Provide the (x, y) coordinate of the cell's center where the given text is located.  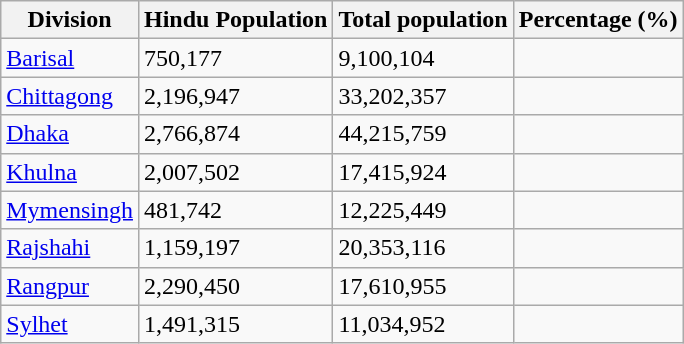
9,100,104 (423, 58)
11,034,952 (423, 324)
Hindu Population (235, 20)
750,177 (235, 58)
Total population (423, 20)
44,215,759 (423, 134)
20,353,116 (423, 248)
2,766,874 (235, 134)
Barisal (70, 58)
17,415,924 (423, 172)
Sylhet (70, 324)
Mymensingh (70, 210)
2,196,947 (235, 96)
481,742 (235, 210)
17,610,955 (423, 286)
Dhaka (70, 134)
12,225,449 (423, 210)
33,202,357 (423, 96)
Rajshahi (70, 248)
2,007,502 (235, 172)
Percentage (%) (598, 20)
1,491,315 (235, 324)
Division (70, 20)
Chittagong (70, 96)
Khulna (70, 172)
2,290,450 (235, 286)
1,159,197 (235, 248)
Rangpur (70, 286)
